Identify which cell holds the provided text, then report its [X, Y] central coordinate. 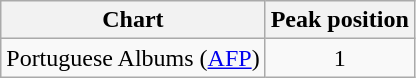
Portuguese Albums (AFP) [133, 58]
Peak position [340, 20]
1 [340, 58]
Chart [133, 20]
